Find where the given text appears and provide that cell's center as [x, y] coordinate. 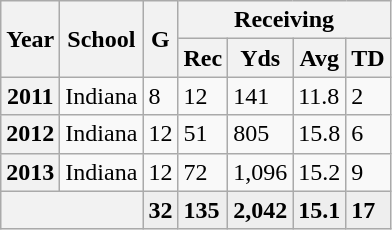
2,042 [260, 210]
17 [368, 210]
2012 [30, 134]
15.8 [320, 134]
2013 [30, 172]
141 [260, 96]
Avg [320, 58]
15.1 [320, 210]
TD [368, 58]
51 [203, 134]
Yds [260, 58]
11.8 [320, 96]
Year [30, 39]
6 [368, 134]
2 [368, 96]
135 [203, 210]
8 [160, 96]
2011 [30, 96]
1,096 [260, 172]
72 [203, 172]
G [160, 39]
School [102, 39]
32 [160, 210]
9 [368, 172]
Receiving [284, 20]
805 [260, 134]
Rec [203, 58]
15.2 [320, 172]
